Return (X, Y) of the center of cell containing provided text 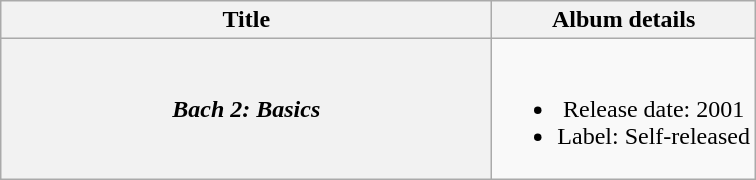
Release date: 2001Label: Self-released (624, 109)
Bach 2: Basics (246, 109)
Album details (624, 20)
Title (246, 20)
